Locate the cell with the specified text and output its (x, y) center coordinate. 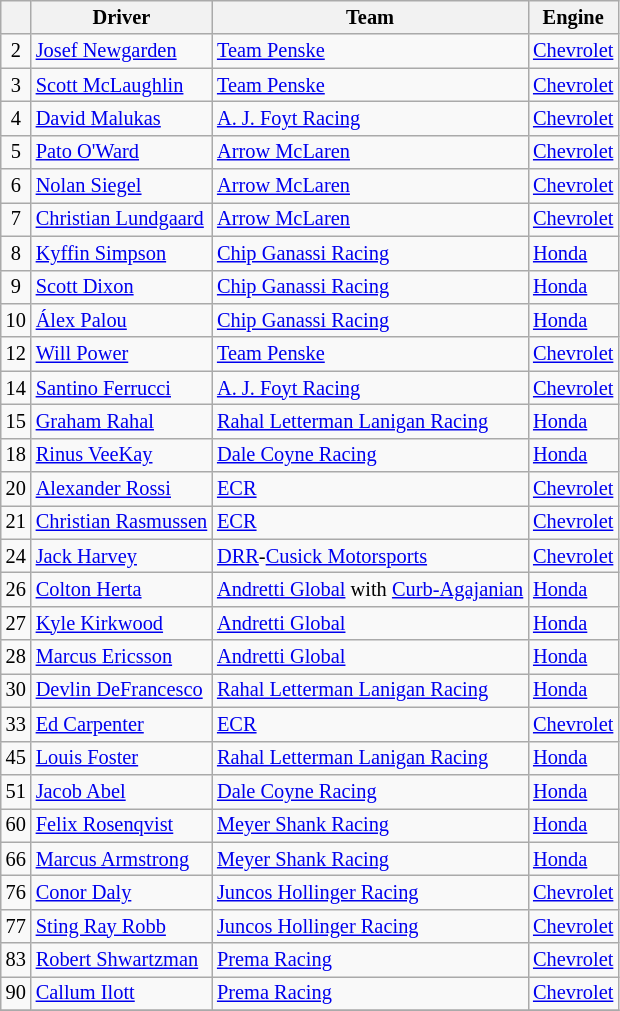
David Malukas (122, 118)
Louis Foster (122, 758)
Robert Shwartzman (122, 960)
Team (370, 17)
Scott McLaughlin (122, 85)
12 (16, 354)
Marcus Ericsson (122, 657)
6 (16, 186)
24 (16, 556)
51 (16, 791)
76 (16, 892)
10 (16, 320)
Conor Daly (122, 892)
2 (16, 51)
Marcus Armstrong (122, 859)
30 (16, 690)
Felix Rosenqvist (122, 825)
Santino Ferrucci (122, 388)
14 (16, 388)
8 (16, 253)
Nolan Siegel (122, 186)
18 (16, 455)
Driver (122, 17)
Rinus VeeKay (122, 455)
15 (16, 421)
Ed Carpenter (122, 724)
Pato O'Ward (122, 152)
Colton Herta (122, 589)
Scott Dixon (122, 287)
Kyle Kirkwood (122, 623)
Callum Ilott (122, 993)
5 (16, 152)
45 (16, 758)
3 (16, 85)
28 (16, 657)
Álex Palou (122, 320)
Graham Rahal (122, 421)
83 (16, 960)
66 (16, 859)
7 (16, 219)
Jack Harvey (122, 556)
Kyffin Simpson (122, 253)
Sting Ray Robb (122, 926)
DRR-Cusick Motorsports (370, 556)
21 (16, 522)
26 (16, 589)
Andretti Global with Curb-Agajanian (370, 589)
77 (16, 926)
60 (16, 825)
Devlin DeFrancesco (122, 690)
90 (16, 993)
Engine (573, 17)
33 (16, 724)
4 (16, 118)
Josef Newgarden (122, 51)
Christian Lundgaard (122, 219)
Jacob Abel (122, 791)
Will Power (122, 354)
20 (16, 489)
Christian Rasmussen (122, 522)
27 (16, 623)
Alexander Rossi (122, 489)
9 (16, 287)
